Determine the [x, y] coordinate at the center of the cell enclosing the given text.  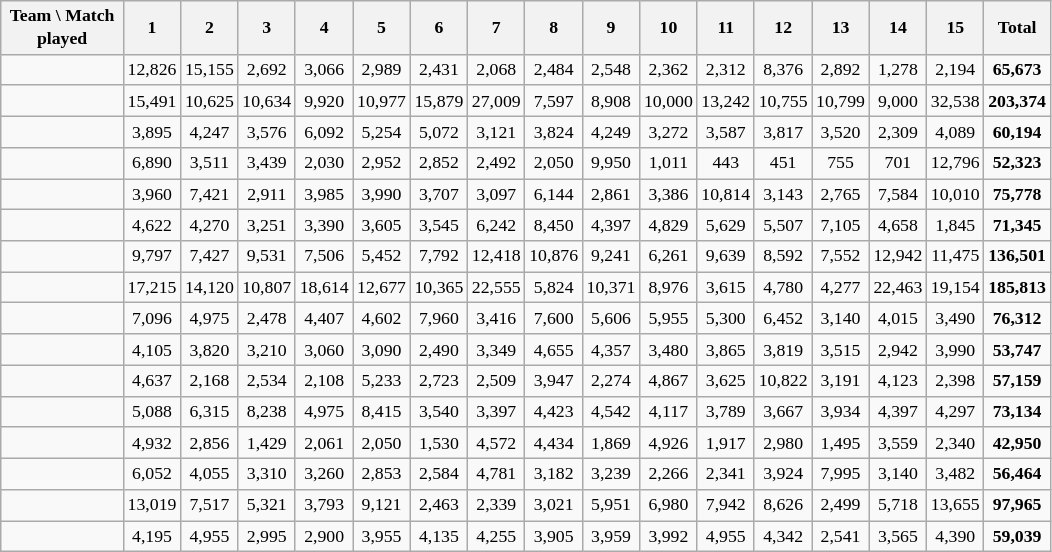
1,917 [726, 442]
2,312 [726, 70]
4,297 [956, 412]
136,501 [1017, 256]
4,867 [668, 380]
4,434 [554, 442]
1,429 [266, 442]
22,463 [898, 288]
2,852 [438, 162]
3,272 [668, 132]
2,900 [324, 536]
2,030 [324, 162]
4,135 [438, 536]
3,789 [726, 412]
7 [496, 28]
9,241 [610, 256]
2,309 [898, 132]
7,506 [324, 256]
7,597 [554, 100]
3,260 [324, 474]
9 [610, 28]
3,707 [438, 194]
2,061 [324, 442]
451 [782, 162]
12,677 [382, 288]
8,376 [782, 70]
3,097 [496, 194]
2,853 [382, 474]
2,995 [266, 536]
3,895 [152, 132]
5,300 [726, 318]
4,423 [554, 412]
7,995 [840, 474]
17,215 [152, 288]
3,934 [840, 412]
2,274 [610, 380]
9,531 [266, 256]
3,905 [554, 536]
3,959 [610, 536]
2,266 [668, 474]
8,592 [782, 256]
7,427 [210, 256]
3,824 [554, 132]
5,072 [438, 132]
11,475 [956, 256]
4,123 [898, 380]
9,639 [726, 256]
2,492 [496, 162]
2,108 [324, 380]
6,890 [152, 162]
2,692 [266, 70]
10,365 [438, 288]
Team \ Match played [62, 28]
3,397 [496, 412]
3,066 [324, 70]
8,908 [610, 100]
5,233 [382, 380]
15,155 [210, 70]
8,450 [554, 226]
4,277 [840, 288]
1,845 [956, 226]
4 [324, 28]
56,464 [1017, 474]
42,950 [1017, 442]
7,600 [554, 318]
8,976 [668, 288]
3,251 [266, 226]
7,584 [898, 194]
10,876 [554, 256]
15,879 [438, 100]
10,755 [782, 100]
3,924 [782, 474]
4,926 [668, 442]
5,507 [782, 226]
6,092 [324, 132]
1 [152, 28]
2,911 [266, 194]
13,242 [726, 100]
9,920 [324, 100]
3,605 [382, 226]
97,965 [1017, 504]
2,541 [840, 536]
14 [898, 28]
3,545 [438, 226]
4,357 [610, 350]
5,718 [898, 504]
19,154 [956, 288]
4,055 [210, 474]
3,210 [266, 350]
3,090 [382, 350]
185,813 [1017, 288]
5,951 [610, 504]
12,796 [956, 162]
7,960 [438, 318]
22,555 [496, 288]
2,509 [496, 380]
6,315 [210, 412]
3,386 [668, 194]
7,552 [840, 256]
5,088 [152, 412]
2,584 [438, 474]
2,892 [840, 70]
3,793 [324, 504]
3,559 [898, 442]
6,452 [782, 318]
2,499 [840, 504]
Total [1017, 28]
12,826 [152, 70]
5,606 [610, 318]
2,362 [668, 70]
2,861 [610, 194]
52,323 [1017, 162]
4,622 [152, 226]
3,820 [210, 350]
12 [782, 28]
3,992 [668, 536]
5,955 [668, 318]
4,829 [668, 226]
4,255 [496, 536]
6,261 [668, 256]
6,144 [554, 194]
3,565 [898, 536]
12,418 [496, 256]
4,655 [554, 350]
5,254 [382, 132]
5 [382, 28]
9,797 [152, 256]
3 [266, 28]
2,534 [266, 380]
9,950 [610, 162]
10,807 [266, 288]
10,010 [956, 194]
10,977 [382, 100]
3,819 [782, 350]
4,780 [782, 288]
4,270 [210, 226]
3,515 [840, 350]
2,340 [956, 442]
13 [840, 28]
3,390 [324, 226]
5,321 [266, 504]
3,960 [152, 194]
3,143 [782, 194]
1,278 [898, 70]
75,778 [1017, 194]
4,658 [898, 226]
3,511 [210, 162]
9,000 [898, 100]
10,822 [782, 380]
32,538 [956, 100]
3,480 [668, 350]
10,799 [840, 100]
3,439 [266, 162]
15,491 [152, 100]
4,249 [610, 132]
3,191 [840, 380]
2,942 [898, 350]
2,723 [438, 380]
3,576 [266, 132]
5,824 [554, 288]
60,194 [1017, 132]
2,463 [438, 504]
6,980 [668, 504]
10,814 [726, 194]
10,634 [266, 100]
2,765 [840, 194]
2,168 [210, 380]
701 [898, 162]
3,182 [554, 474]
4,117 [668, 412]
13,655 [956, 504]
7,105 [840, 226]
7,942 [726, 504]
3,349 [496, 350]
2,952 [382, 162]
2 [210, 28]
4,932 [152, 442]
8,238 [266, 412]
3,121 [496, 132]
13,019 [152, 504]
6,242 [496, 226]
4,407 [324, 318]
11 [726, 28]
1,011 [668, 162]
7,792 [438, 256]
4,637 [152, 380]
4,572 [496, 442]
4,602 [382, 318]
8,626 [782, 504]
18,614 [324, 288]
2,341 [726, 474]
2,856 [210, 442]
1,869 [610, 442]
10 [668, 28]
2,478 [266, 318]
71,345 [1017, 226]
65,673 [1017, 70]
4,089 [956, 132]
7,517 [210, 504]
53,747 [1017, 350]
10,000 [668, 100]
2,194 [956, 70]
3,540 [438, 412]
3,520 [840, 132]
4,390 [956, 536]
4,105 [152, 350]
7,096 [152, 318]
2,548 [610, 70]
57,159 [1017, 380]
2,431 [438, 70]
9,121 [382, 504]
10,625 [210, 100]
6,052 [152, 474]
3,985 [324, 194]
3,955 [382, 536]
7,421 [210, 194]
2,398 [956, 380]
2,068 [496, 70]
4,015 [898, 318]
2,490 [438, 350]
3,625 [726, 380]
3,947 [554, 380]
443 [726, 162]
3,865 [726, 350]
3,817 [782, 132]
3,060 [324, 350]
2,484 [554, 70]
73,134 [1017, 412]
755 [840, 162]
2,339 [496, 504]
3,482 [956, 474]
5,452 [382, 256]
14,120 [210, 288]
3,416 [496, 318]
1,530 [438, 442]
59,039 [1017, 536]
3,310 [266, 474]
3,239 [610, 474]
76,312 [1017, 318]
5,629 [726, 226]
4,781 [496, 474]
12,942 [898, 256]
6 [438, 28]
10,371 [610, 288]
203,374 [1017, 100]
2,989 [382, 70]
3,667 [782, 412]
27,009 [496, 100]
3,021 [554, 504]
15 [956, 28]
8,415 [382, 412]
4,542 [610, 412]
4,342 [782, 536]
8 [554, 28]
3,587 [726, 132]
3,490 [956, 318]
1,495 [840, 442]
4,195 [152, 536]
4,247 [210, 132]
3,615 [726, 288]
2,980 [782, 442]
